Extract the (X, Y) coordinate from the center of the cell holding the provided text.  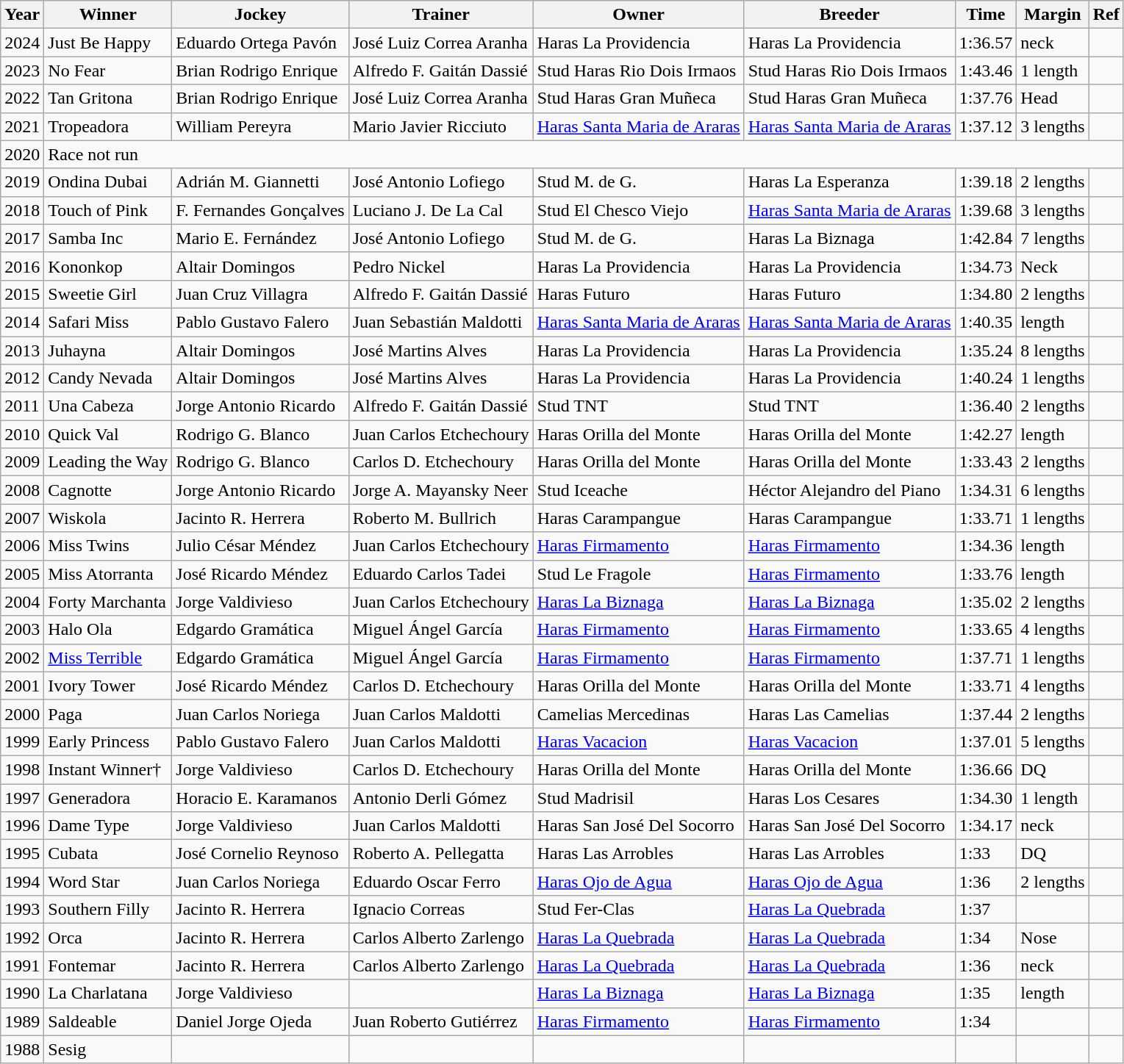
Ivory Tower (108, 686)
2022 (22, 98)
Una Cabeza (108, 406)
Eduardo Oscar Ferro (441, 882)
2001 (22, 686)
Horacio E. Karamanos (260, 797)
Word Star (108, 882)
Julio César Méndez (260, 546)
Juan Sebastián Maldotti (441, 322)
Camelias Mercedinas (638, 713)
Luciano J. De La Cal (441, 210)
Juan Cruz Villagra (260, 294)
2011 (22, 406)
2005 (22, 574)
Stud Iceache (638, 490)
Margin (1053, 15)
6 lengths (1053, 490)
Paga (108, 713)
1:37.76 (986, 98)
La Charlatana (108, 993)
2018 (22, 210)
Dame Type (108, 826)
1:33.76 (986, 574)
Roberto M. Bullrich (441, 518)
1:35.24 (986, 351)
Tan Gritona (108, 98)
1:37.12 (986, 126)
2016 (22, 266)
José Cornelio Reynoso (260, 854)
Nose (1053, 938)
Pedro Nickel (441, 266)
1:40.24 (986, 378)
2010 (22, 434)
Stud Le Fragole (638, 574)
Owner (638, 15)
Daniel Jorge Ojeda (260, 1021)
2020 (22, 154)
2003 (22, 630)
1989 (22, 1021)
1:35 (986, 993)
Juhayna (108, 351)
2000 (22, 713)
1:34.17 (986, 826)
1:36.57 (986, 43)
1:37.01 (986, 741)
Cubata (108, 854)
Race not run (584, 154)
2006 (22, 546)
1999 (22, 741)
2012 (22, 378)
Neck (1053, 266)
8 lengths (1053, 351)
1:42.84 (986, 238)
Halo Ola (108, 630)
2007 (22, 518)
Eduardo Carlos Tadei (441, 574)
1996 (22, 826)
Just Be Happy (108, 43)
2017 (22, 238)
2023 (22, 71)
Miss Terrible (108, 658)
1:39.68 (986, 210)
Wiskola (108, 518)
Instant Winner† (108, 769)
No Fear (108, 71)
Antonio Derli Gómez (441, 797)
Stud Fer-Clas (638, 910)
7 lengths (1053, 238)
1988 (22, 1049)
Eduardo Ortega Pavón (260, 43)
2009 (22, 462)
Fontemar (108, 966)
William Pereyra (260, 126)
1:33.43 (986, 462)
Quick Val (108, 434)
1990 (22, 993)
Year (22, 15)
2014 (22, 322)
Winner (108, 15)
Breeder (850, 15)
Kononkop (108, 266)
Touch of Pink (108, 210)
5 lengths (1053, 741)
Safari Miss (108, 322)
2004 (22, 602)
Haras Las Camelias (850, 713)
1:34.30 (986, 797)
Samba Inc (108, 238)
Miss Atorranta (108, 574)
2021 (22, 126)
Héctor Alejandro del Piano (850, 490)
1998 (22, 769)
2002 (22, 658)
1:42.27 (986, 434)
Juan Roberto Gutiérrez (441, 1021)
1:37 (986, 910)
Jockey (260, 15)
1:34.73 (986, 266)
2024 (22, 43)
2008 (22, 490)
Stud El Chesco Viejo (638, 210)
1:34.31 (986, 490)
1:35.02 (986, 602)
1991 (22, 966)
Early Princess (108, 741)
Sesig (108, 1049)
2013 (22, 351)
Ref (1106, 15)
1997 (22, 797)
Jorge A. Mayansky Neer (441, 490)
F. Fernandes Gonçalves (260, 210)
Ondina Dubai (108, 182)
1994 (22, 882)
Time (986, 15)
Stud Madrisil (638, 797)
1:33.65 (986, 630)
2015 (22, 294)
1:34.36 (986, 546)
Orca (108, 938)
Cagnotte (108, 490)
Sweetie Girl (108, 294)
Haras La Esperanza (850, 182)
1993 (22, 910)
1:33 (986, 854)
Head (1053, 98)
Forty Marchanta (108, 602)
Candy Nevada (108, 378)
Roberto A. Pellegatta (441, 854)
Mario E. Fernández (260, 238)
Trainer (441, 15)
Generadora (108, 797)
1992 (22, 938)
Saldeable (108, 1021)
Miss Twins (108, 546)
Haras Los Cesares (850, 797)
Adrián M. Giannetti (260, 182)
2019 (22, 182)
Tropeadora (108, 126)
1:43.46 (986, 71)
Ignacio Correas (441, 910)
Leading the Way (108, 462)
1:36.66 (986, 769)
1:39.18 (986, 182)
Mario Javier Ricciuto (441, 126)
1:36.40 (986, 406)
1:40.35 (986, 322)
1:34.80 (986, 294)
1:37.71 (986, 658)
Southern Filly (108, 910)
1995 (22, 854)
1:37.44 (986, 713)
